Scan for the cell matching the given text and deliver its (X, Y) coordinate at center. 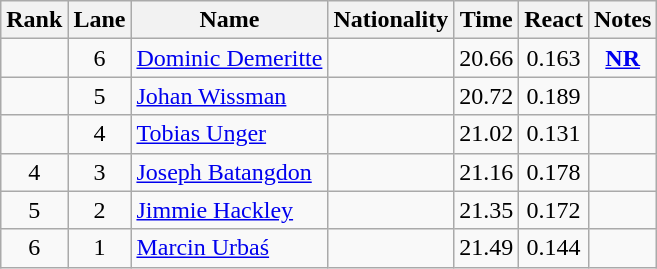
1 (100, 248)
Nationality (391, 20)
Marcin Urbaś (230, 248)
0.189 (554, 96)
Joseph Batangdon (230, 172)
Rank (34, 20)
0.163 (554, 58)
21.49 (486, 248)
0.144 (554, 248)
Lane (100, 20)
0.178 (554, 172)
21.16 (486, 172)
Name (230, 20)
Jimmie Hackley (230, 210)
Johan Wissman (230, 96)
0.131 (554, 134)
3 (100, 172)
NR (622, 58)
20.72 (486, 96)
2 (100, 210)
21.02 (486, 134)
20.66 (486, 58)
0.172 (554, 210)
Notes (622, 20)
21.35 (486, 210)
Tobias Unger (230, 134)
Dominic Demeritte (230, 58)
Time (486, 20)
React (554, 20)
